Output the [X, Y] coordinate of the center of the cell containing the given text.  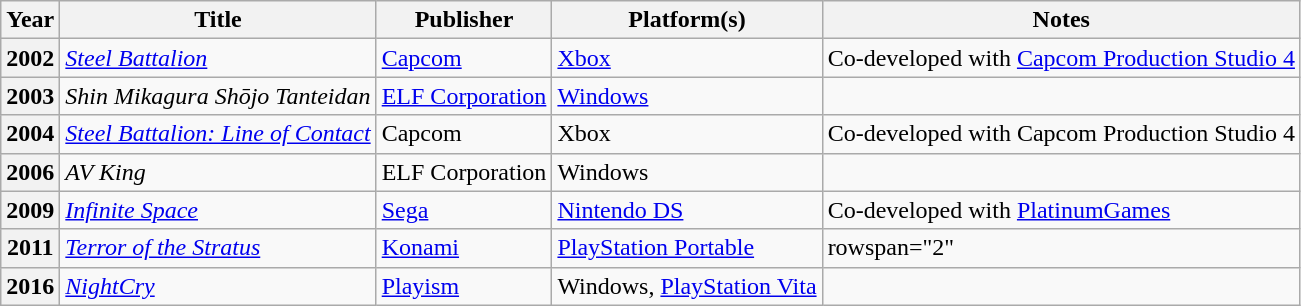
Steel Battalion [218, 58]
2003 [30, 96]
Co-developed with PlatinumGames [1061, 210]
AV King [218, 172]
2016 [30, 286]
2004 [30, 134]
Playism [464, 286]
Steel Battalion: Line of Contact [218, 134]
2009 [30, 210]
Nintendo DS [687, 210]
Windows, PlayStation Vita [687, 286]
Notes [1061, 20]
NightCry [218, 286]
Publisher [464, 20]
rowspan="2" [1061, 248]
PlayStation Portable [687, 248]
2006 [30, 172]
Shin Mikagura Shōjo Tanteidan [218, 96]
2011 [30, 248]
Sega [464, 210]
Infinite Space [218, 210]
Konami [464, 248]
Title [218, 20]
2002 [30, 58]
Terror of the Stratus [218, 248]
Platform(s) [687, 20]
Year [30, 20]
